From the cell containing the given text, extract its center point as (X, Y) coordinate. 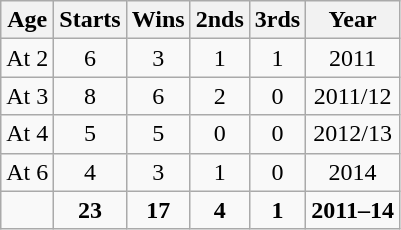
2014 (353, 172)
At 4 (28, 134)
17 (158, 210)
At 3 (28, 96)
23 (90, 210)
Year (353, 20)
3rds (277, 20)
At 6 (28, 172)
Wins (158, 20)
2011/12 (353, 96)
Age (28, 20)
Starts (90, 20)
2011–14 (353, 210)
8 (90, 96)
At 2 (28, 58)
2012/13 (353, 134)
2011 (353, 58)
2nds (220, 20)
2 (220, 96)
